Output the (x, y) coordinate of the center of the cell containing the given text.  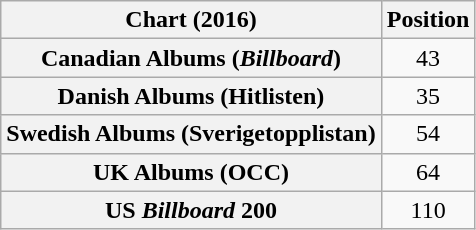
64 (428, 172)
UK Albums (OCC) (191, 172)
Chart (2016) (191, 20)
110 (428, 210)
Danish Albums (Hitlisten) (191, 96)
Position (428, 20)
35 (428, 96)
US Billboard 200 (191, 210)
Canadian Albums (Billboard) (191, 58)
54 (428, 134)
43 (428, 58)
Swedish Albums (Sverigetopplistan) (191, 134)
